Capture the cell that displays the provided text and extract its (x, y) central coordinate. 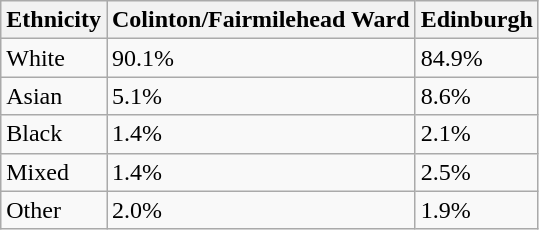
Mixed (54, 172)
Ethnicity (54, 20)
White (54, 58)
8.6% (476, 96)
2.5% (476, 172)
2.0% (260, 210)
1.9% (476, 210)
Other (54, 210)
84.9% (476, 58)
90.1% (260, 58)
Asian (54, 96)
2.1% (476, 134)
Black (54, 134)
5.1% (260, 96)
Colinton/Fairmilehead Ward (260, 20)
Edinburgh (476, 20)
